Detect which cell encompasses the target text, then output its (X, Y) center coordinate. 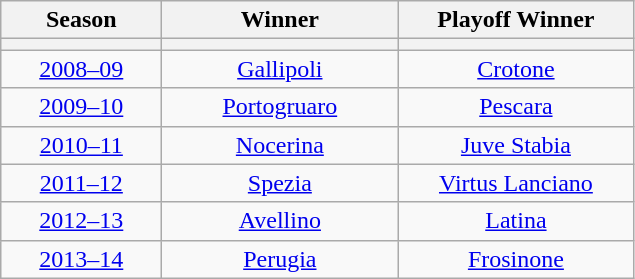
Pescara (516, 107)
Spezia (280, 183)
Perugia (280, 259)
Latina (516, 221)
Gallipoli (280, 69)
2008–09 (82, 69)
Virtus Lanciano (516, 183)
Frosinone (516, 259)
2010–11 (82, 145)
Portogruaro (280, 107)
Crotone (516, 69)
Nocerina (280, 145)
Season (82, 20)
Juve Stabia (516, 145)
2012–13 (82, 221)
2011–12 (82, 183)
Playoff Winner (516, 20)
Avellino (280, 221)
2013–14 (82, 259)
Winner (280, 20)
2009–10 (82, 107)
